Determine the (X, Y) coordinate at the center of the cell enclosing the given text.  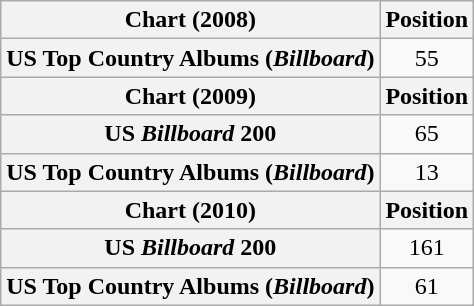
55 (427, 58)
13 (427, 172)
65 (427, 134)
Chart (2008) (190, 20)
61 (427, 286)
Chart (2010) (190, 210)
Chart (2009) (190, 96)
161 (427, 248)
